Identify which cell holds the provided text, then report its [X, Y] central coordinate. 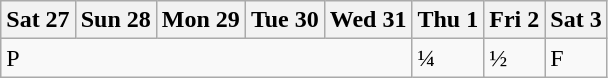
Tue 30 [284, 20]
Sat 3 [576, 20]
Wed 31 [368, 20]
Fri 2 [514, 20]
Sun 28 [116, 20]
¼ [448, 58]
Mon 29 [200, 20]
½ [514, 58]
F [576, 58]
Sat 27 [38, 20]
Thu 1 [448, 20]
P [206, 58]
